Output the (x, y) coordinate of the center of the cell containing the given text.  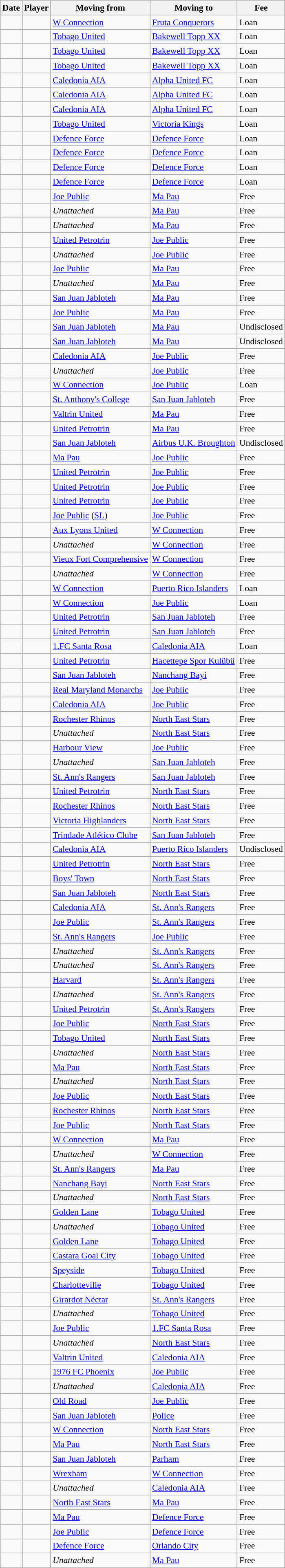
Trindade Atlético Clube (100, 835)
1976 FC Phoenix (100, 1372)
Orlando City (194, 1546)
Aux Lyons United (100, 530)
Real Maryland Monarchs (100, 690)
Old Road (100, 1401)
Parham (194, 1459)
Hacettepe Spor Kulübü (194, 661)
Victoria Kings (194, 124)
Harvard (100, 980)
Speyside (100, 1271)
Charlotteville (100, 1285)
Vieux Fort Comprehensive (100, 559)
Joe Public (SL) (100, 516)
Date (11, 8)
Boys' Town (100, 879)
Airbus U.K. Broughton (194, 443)
Moving from (100, 8)
Fruta Conquerors (194, 22)
Harbour View (100, 748)
Castara Goal City (100, 1256)
Girardot Néctar (100, 1300)
Police (194, 1416)
Victoria Highlanders (100, 820)
St. Anthony's College (100, 400)
Wrexham (100, 1473)
Moving to (194, 8)
Player (36, 8)
Fee (261, 8)
